Pinpoint the cell where the given text exists, returning its [x, y] midpoint coordinate. 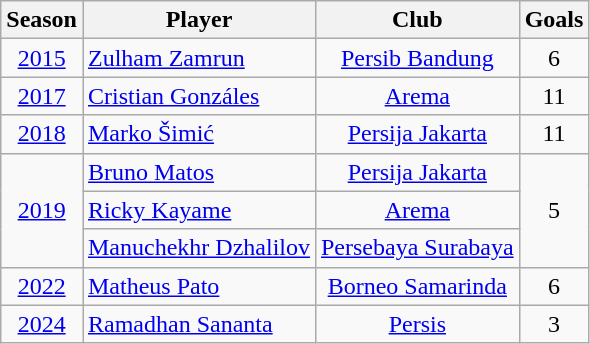
Cristian Gonzáles [198, 96]
Manuchekhr Dzhalilov [198, 248]
2019 [42, 210]
Season [42, 20]
2018 [42, 134]
Persebaya Surabaya [417, 248]
Persis [417, 324]
Persib Bandung [417, 58]
Matheus Pato [198, 286]
3 [554, 324]
Ricky Kayame [198, 210]
Ramadhan Sananta [198, 324]
5 [554, 210]
Club [417, 20]
Bruno Matos [198, 172]
Marko Šimić [198, 134]
Borneo Samarinda [417, 286]
2015 [42, 58]
2017 [42, 96]
Player [198, 20]
2024 [42, 324]
Zulham Zamrun [198, 58]
2022 [42, 286]
Goals [554, 20]
